Determine the [X, Y] coordinate at the center of the cell enclosing the given text.  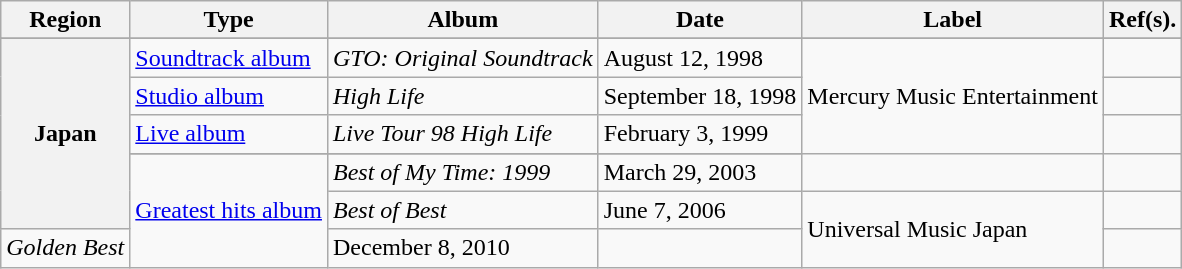
August 12, 1998 [700, 58]
March 29, 2003 [700, 172]
Best of Best [462, 210]
September 18, 1998 [700, 96]
June 7, 2006 [700, 210]
Universal Music Japan [953, 229]
December 8, 2010 [462, 248]
Golden Best [66, 248]
Mercury Music Entertainment [953, 96]
Ref(s). [1142, 20]
GTO: Original Soundtrack [462, 58]
Greatest hits album [229, 210]
Date [700, 20]
Live Tour 98 High Life [462, 134]
Label [953, 20]
Studio album [229, 96]
Soundtrack album [229, 58]
Japan [66, 134]
February 3, 1999 [700, 134]
High Life [462, 96]
Region [66, 20]
Live album [229, 134]
Type [229, 20]
Album [462, 20]
Best of My Time: 1999 [462, 172]
